Extract the (x, y) coordinate from the center of the cell holding the provided text.  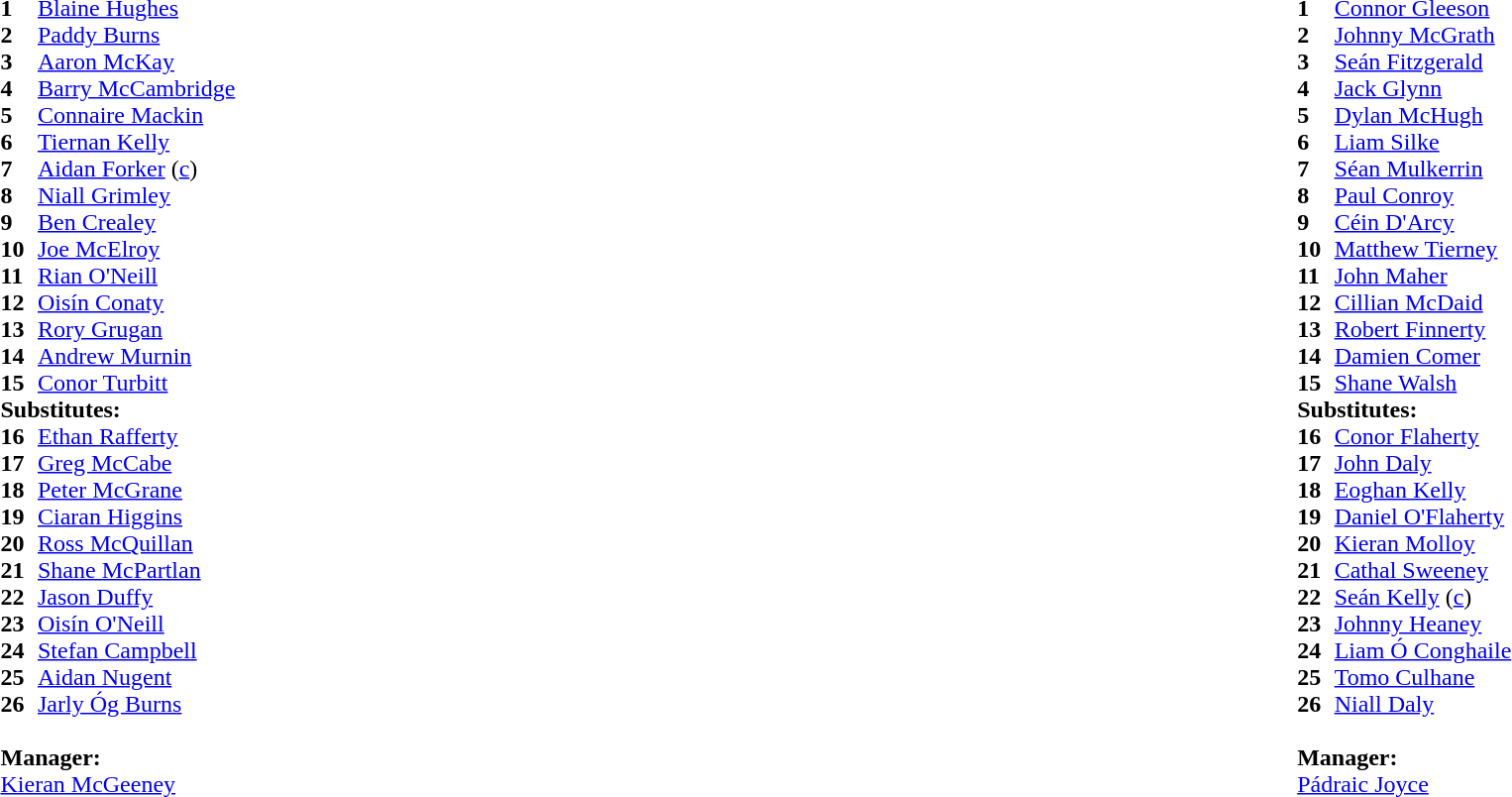
Rory Grugan (137, 329)
Shane McPartlan (137, 571)
Ethan Rafferty (137, 436)
Aaron McKay (137, 61)
Stefan Campbell (137, 650)
Daniel O'Flaherty (1423, 517)
Damien Comer (1423, 357)
Seán Fitzgerald (1423, 61)
Tiernan Kelly (137, 143)
Johnny McGrath (1423, 36)
Tomo Culhane (1423, 678)
Eoghan Kelly (1423, 490)
Niall Daly (1423, 704)
Ross McQuillan (137, 543)
Peter McGrane (137, 490)
John Maher (1423, 276)
Aidan Forker (c) (137, 169)
Céin D'Arcy (1423, 222)
Barry McCambridge (137, 89)
Robert Finnerty (1423, 329)
Seán Kelly (c) (1423, 597)
Liam Silke (1423, 143)
Dylan McHugh (1423, 115)
Ben Crealey (137, 222)
Jason Duffy (137, 597)
Liam Ó Conghaile (1423, 650)
Jarly Óg Burns (137, 704)
Paul Conroy (1423, 196)
Connaire Mackin (137, 115)
Joe McElroy (137, 250)
Conor Flaherty (1423, 436)
John Daly (1423, 464)
Matthew Tierney (1423, 250)
Johnny Heaney (1423, 625)
Conor Turbitt (137, 383)
Shane Walsh (1423, 383)
Andrew Murnin (137, 357)
Aidan Nugent (137, 678)
Kieran Molloy (1423, 543)
Cillian McDaid (1423, 303)
Oisín Conaty (137, 303)
Cathal Sweeney (1423, 571)
Greg McCabe (137, 464)
Oisín O'Neill (137, 625)
Jack Glynn (1423, 89)
Niall Grimley (137, 196)
Rian O'Neill (137, 276)
Paddy Burns (137, 36)
Ciaran Higgins (137, 517)
Séan Mulkerrin (1423, 169)
